Return [X, Y] of the center of cell containing provided text 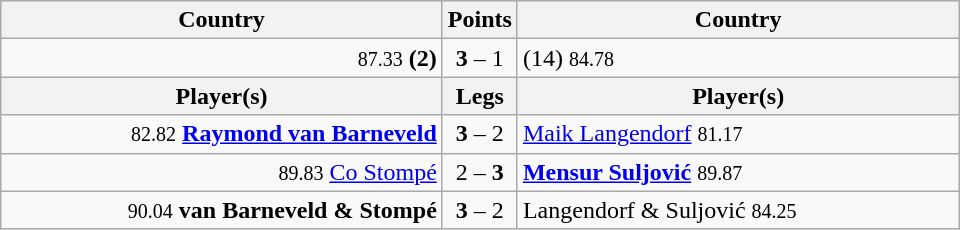
Legs [480, 96]
87.33 (2) [222, 58]
(14) 84.78 [738, 58]
Mensur Suljović 89.87 [738, 172]
Langendorf & Suljović 84.25 [738, 210]
2 – 3 [480, 172]
90.04 van Barneveld & Stompé [222, 210]
3 – 1 [480, 58]
89.83 Co Stompé [222, 172]
Maik Langendorf 81.17 [738, 134]
Points [480, 20]
82.82 Raymond van Barneveld [222, 134]
